Find where the given text appears and provide that cell's center as [x, y] coordinate. 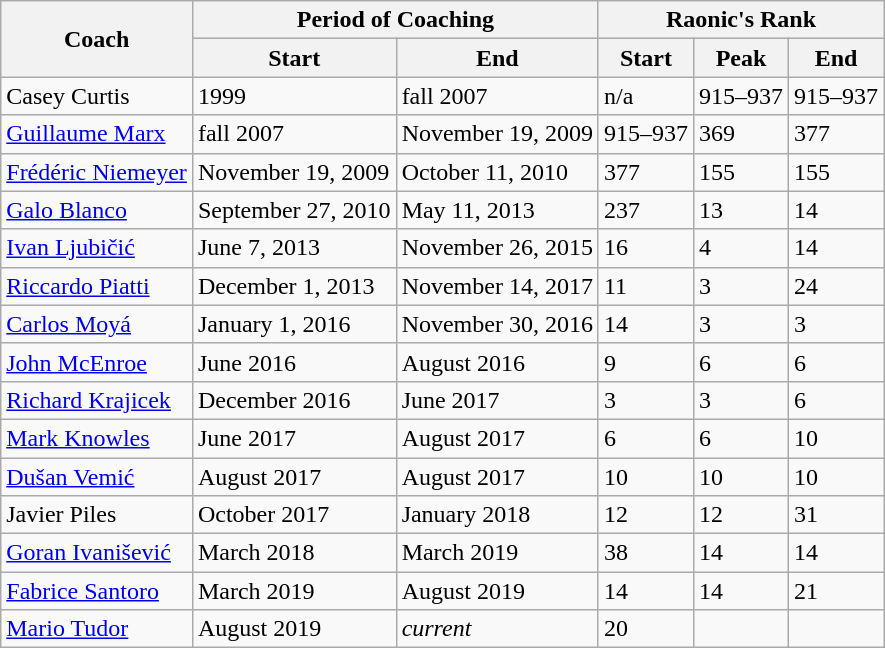
November 26, 2015 [497, 248]
Period of Coaching [395, 20]
Goran Ivanišević [97, 553]
9 [646, 362]
May 11, 2013 [497, 210]
Mario Tudor [97, 629]
November 30, 2016 [497, 324]
September 27, 2010 [294, 210]
31 [836, 515]
October 11, 2010 [497, 172]
Riccardo Piatti [97, 286]
24 [836, 286]
20 [646, 629]
Galo Blanco [97, 210]
January 1, 2016 [294, 324]
current [497, 629]
December 1, 2013 [294, 286]
January 2018 [497, 515]
Coach [97, 39]
December 2016 [294, 400]
Javier Piles [97, 515]
Carlos Moyá [97, 324]
369 [742, 134]
June 2016 [294, 362]
March 2018 [294, 553]
13 [742, 210]
John McEnroe [97, 362]
Ivan Ljubičić [97, 248]
16 [646, 248]
21 [836, 591]
Frédéric Niemeyer [97, 172]
October 2017 [294, 515]
Peak [742, 58]
Dušan Vemić [97, 477]
Casey Curtis [97, 96]
Guillaume Marx [97, 134]
38 [646, 553]
Raonic's Rank [740, 20]
June 7, 2013 [294, 248]
237 [646, 210]
11 [646, 286]
Richard Krajicek [97, 400]
Fabrice Santoro [97, 591]
August 2016 [497, 362]
Mark Knowles [97, 438]
4 [742, 248]
1999 [294, 96]
November 14, 2017 [497, 286]
n/a [646, 96]
